Extract the [x, y] coordinate from the center of the cell holding the provided text.  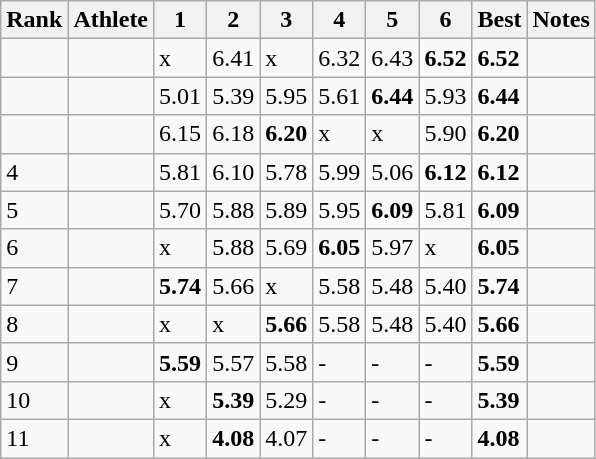
6.10 [234, 172]
3 [286, 20]
Best [500, 20]
5.93 [446, 96]
6.43 [392, 58]
5.29 [286, 400]
6.32 [340, 58]
5.78 [286, 172]
5.69 [286, 248]
5.99 [340, 172]
5.57 [234, 362]
5.89 [286, 210]
Notes [561, 20]
5.97 [392, 248]
7 [34, 286]
5.90 [446, 134]
1 [180, 20]
8 [34, 324]
6.41 [234, 58]
5.01 [180, 96]
5.06 [392, 172]
11 [34, 438]
5.61 [340, 96]
2 [234, 20]
6.18 [234, 134]
5.70 [180, 210]
4.07 [286, 438]
9 [34, 362]
10 [34, 400]
Athlete [111, 20]
6.15 [180, 134]
Rank [34, 20]
